For the text-containing cell, return its midpoint in [X, Y] coordinate format. 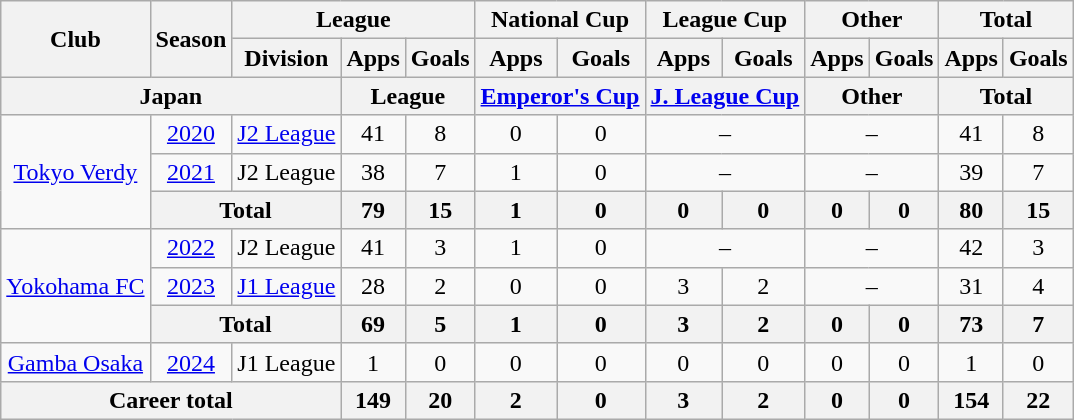
80 [971, 210]
League Cup [725, 20]
79 [373, 210]
Career total [171, 400]
149 [373, 400]
Tokyo Verdy [76, 172]
Division [286, 58]
Club [76, 39]
73 [971, 324]
31 [971, 286]
28 [373, 286]
42 [971, 248]
2024 [191, 362]
20 [440, 400]
38 [373, 172]
Japan [171, 96]
4 [1038, 286]
69 [373, 324]
2020 [191, 134]
5 [440, 324]
154 [971, 400]
Season [191, 39]
Yokohama FC [76, 286]
J. League Cup [725, 96]
2023 [191, 286]
National Cup [560, 20]
2021 [191, 172]
2022 [191, 248]
22 [1038, 400]
Gamba Osaka [76, 362]
39 [971, 172]
Emperor's Cup [560, 96]
